Identify which cell holds the provided text, then report its (X, Y) central coordinate. 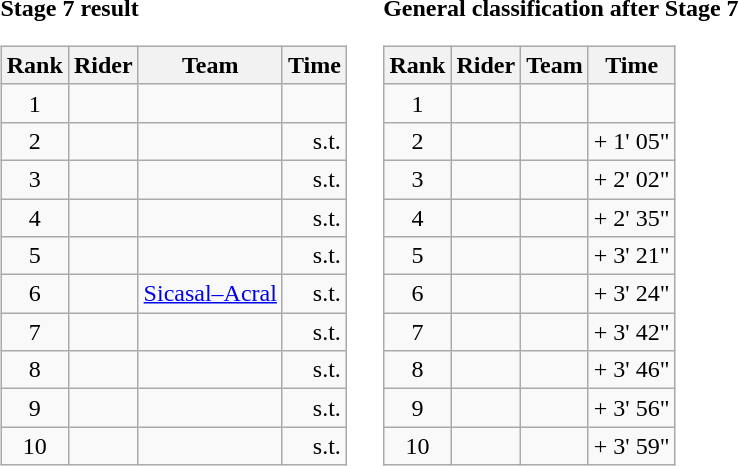
+ 3' 24" (632, 294)
+ 3' 59" (632, 446)
+ 2' 02" (632, 179)
+ 3' 46" (632, 370)
Sicasal–Acral (210, 294)
+ 3' 56" (632, 408)
+ 3' 42" (632, 332)
+ 1' 05" (632, 141)
+ 3' 21" (632, 256)
+ 2' 35" (632, 217)
